Pinpoint the cell where the given text exists, returning its [x, y] midpoint coordinate. 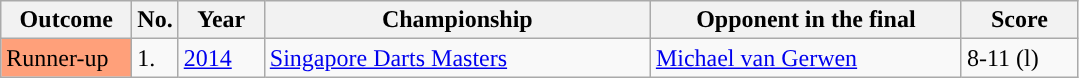
Year [221, 20]
Singapore Darts Masters [457, 58]
Opponent in the final [806, 20]
Michael van Gerwen [806, 58]
Outcome [66, 20]
Runner-up [66, 58]
Championship [457, 20]
Score [1019, 20]
8-11 (l) [1019, 58]
2014 [221, 58]
No. [155, 20]
1. [155, 58]
